Extract the [X, Y] coordinate from the center of the cell holding the provided text.  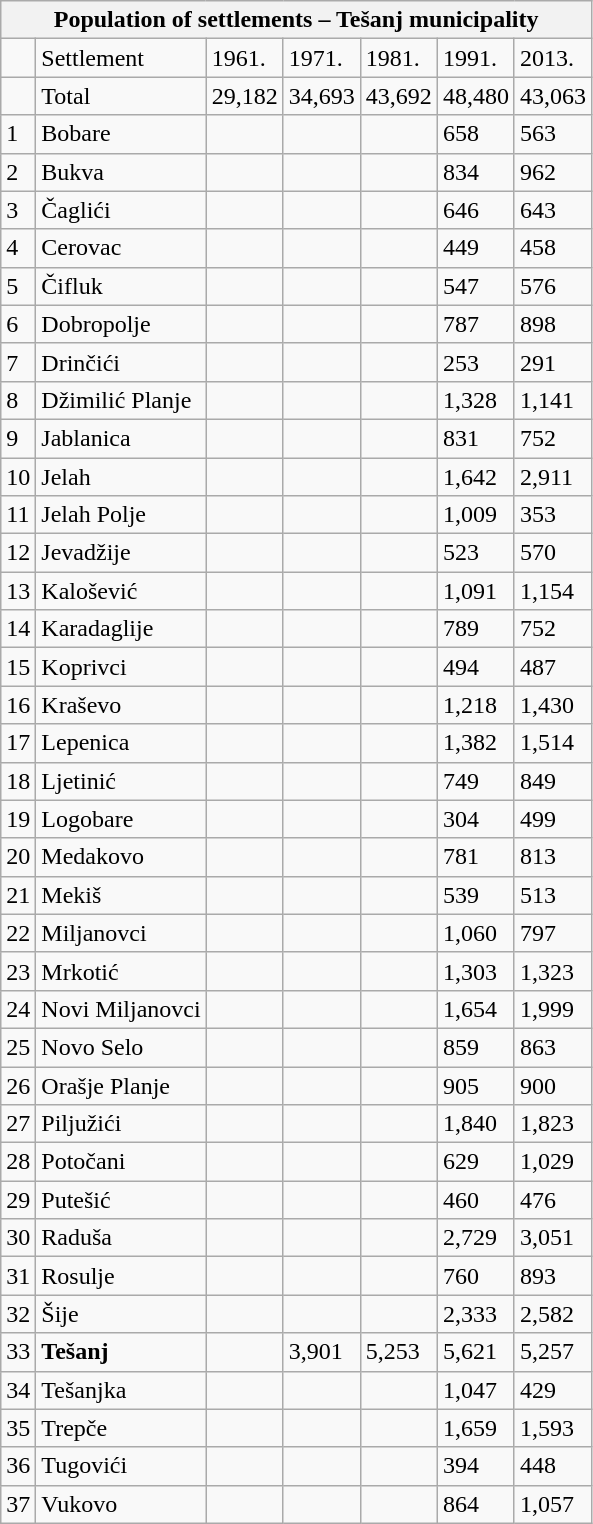
749 [476, 781]
19 [18, 819]
Kraševo [121, 705]
Koprivci [121, 667]
646 [476, 210]
Ljetinić [121, 781]
1,382 [476, 743]
11 [18, 515]
781 [476, 857]
16 [18, 705]
Bukva [121, 172]
Karadaglije [121, 629]
Jablanica [121, 438]
1,154 [552, 591]
813 [552, 857]
494 [476, 667]
1,047 [476, 1390]
5,257 [552, 1352]
Dobropolje [121, 324]
905 [476, 1085]
563 [552, 134]
29,182 [244, 96]
1,642 [476, 477]
21 [18, 895]
14 [18, 629]
18 [18, 781]
449 [476, 248]
Novi Miljanovci [121, 1009]
570 [552, 553]
15 [18, 667]
962 [552, 172]
25 [18, 1047]
2,333 [476, 1314]
Tešanjka [121, 1390]
900 [552, 1085]
36 [18, 1466]
Medakovo [121, 857]
787 [476, 324]
Šije [121, 1314]
1,659 [476, 1428]
4 [18, 248]
6 [18, 324]
1,593 [552, 1428]
35 [18, 1428]
34,693 [322, 96]
1,303 [476, 971]
523 [476, 553]
Mekiš [121, 895]
448 [552, 1466]
1,430 [552, 705]
30 [18, 1238]
Tugovići [121, 1466]
20 [18, 857]
789 [476, 629]
513 [552, 895]
31 [18, 1276]
3,051 [552, 1238]
43,692 [398, 96]
28 [18, 1162]
Orašje Planje [121, 1085]
27 [18, 1124]
Jelah Polje [121, 515]
48,480 [476, 96]
547 [476, 286]
658 [476, 134]
5,253 [398, 1352]
1,514 [552, 743]
23 [18, 971]
Lepenica [121, 743]
1991. [476, 58]
1,323 [552, 971]
Settlement [121, 58]
Rosulje [121, 1276]
17 [18, 743]
Potočani [121, 1162]
831 [476, 438]
1,029 [552, 1162]
Mrkotić [121, 971]
629 [476, 1162]
9 [18, 438]
2,729 [476, 1238]
304 [476, 819]
1,218 [476, 705]
1961. [244, 58]
539 [476, 895]
33 [18, 1352]
3,901 [322, 1352]
5,621 [476, 1352]
1971. [322, 58]
Čifluk [121, 286]
353 [552, 515]
1,999 [552, 1009]
1,141 [552, 400]
13 [18, 591]
893 [552, 1276]
3 [18, 210]
797 [552, 933]
32 [18, 1314]
26 [18, 1085]
Novo Selo [121, 1047]
394 [476, 1466]
Bobare [121, 134]
Kalošević [121, 591]
5 [18, 286]
1,060 [476, 933]
Drinčići [121, 362]
Putešić [121, 1200]
22 [18, 933]
460 [476, 1200]
2,911 [552, 477]
7 [18, 362]
43,063 [552, 96]
Jelah [121, 477]
8 [18, 400]
1,091 [476, 591]
1,057 [552, 1504]
34 [18, 1390]
1 [18, 134]
834 [476, 172]
12 [18, 553]
1,823 [552, 1124]
2 [18, 172]
499 [552, 819]
863 [552, 1047]
760 [476, 1276]
576 [552, 286]
Total [121, 96]
Jevadžije [121, 553]
Vukovo [121, 1504]
849 [552, 781]
1,009 [476, 515]
1981. [398, 58]
458 [552, 248]
898 [552, 324]
Piljužići [121, 1124]
Čaglići [121, 210]
864 [476, 1504]
37 [18, 1504]
1,328 [476, 400]
Raduša [121, 1238]
29 [18, 1200]
Džimilić Planje [121, 400]
2,582 [552, 1314]
Miljanovci [121, 933]
1,840 [476, 1124]
2013. [552, 58]
Tešanj [121, 1352]
643 [552, 210]
24 [18, 1009]
859 [476, 1047]
291 [552, 362]
476 [552, 1200]
10 [18, 477]
Cerovac [121, 248]
Trepče [121, 1428]
Logobare [121, 819]
1,654 [476, 1009]
253 [476, 362]
Population of settlements – Tešanj municipality [296, 20]
487 [552, 667]
429 [552, 1390]
